Identify which cell holds the provided text, then report its [X, Y] central coordinate. 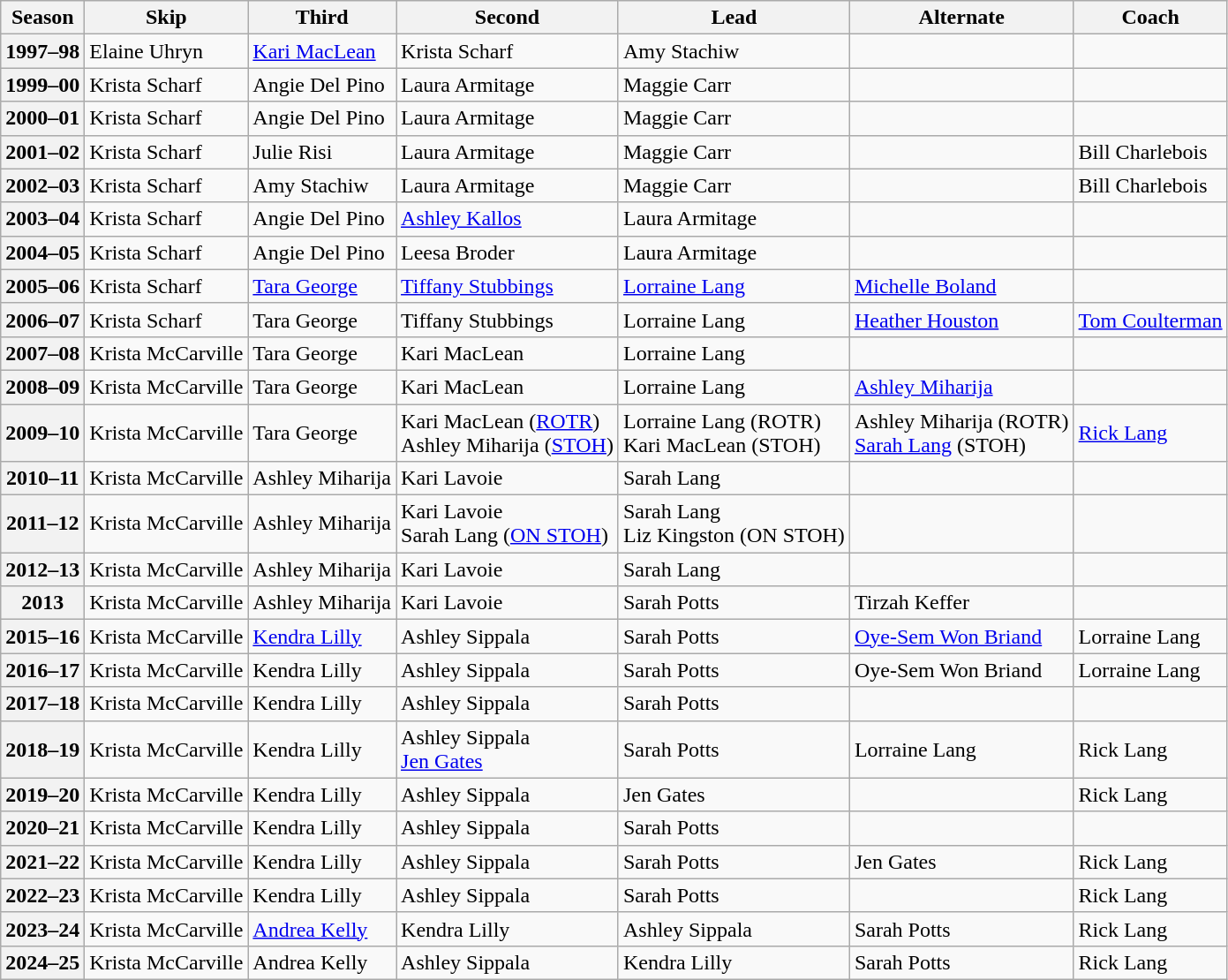
2011–12 [42, 524]
Ashley Miharija (ROTR) Sarah Lang (STOH) [961, 433]
2010–11 [42, 479]
Ashley Sippala Jen Gates [508, 749]
2024–25 [42, 962]
Julie Risi [322, 152]
2003–04 [42, 219]
2022–23 [42, 895]
Michelle Boland [961, 286]
Skip [166, 18]
Kari Lavoie Sarah Lang (ON STOH) [508, 524]
Alternate [961, 18]
Ashley Kallos [508, 219]
2016–17 [42, 670]
Season [42, 18]
Tirzah Keffer [961, 603]
1997–98 [42, 51]
2012–13 [42, 569]
Kari MacLean (ROTR) Ashley Miharija (STOH) [508, 433]
Heather Houston [961, 320]
1999–00 [42, 85]
2017–18 [42, 704]
2018–19 [42, 749]
2002–03 [42, 185]
2021–22 [42, 862]
Third [322, 18]
Elaine Uhryn [166, 51]
2020–21 [42, 828]
2008–09 [42, 387]
2005–06 [42, 286]
Leesa Broder [508, 253]
2006–07 [42, 320]
2023–24 [42, 929]
2000–01 [42, 118]
2013 [42, 603]
Tom Coulterman [1150, 320]
2015–16 [42, 637]
2009–10 [42, 433]
2007–08 [42, 353]
Lead [734, 18]
2001–02 [42, 152]
Sarah Lang Liz Kingston (ON STOH) [734, 524]
2019–20 [42, 795]
2004–05 [42, 253]
Coach [1150, 18]
Second [508, 18]
Lorraine Lang (ROTR) Kari MacLean (STOH) [734, 433]
